Locate the cell with the specified text and output its [x, y] center coordinate. 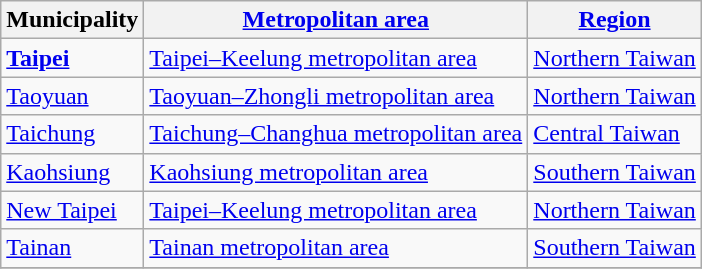
Central Taiwan [615, 134]
Taoyuan–Zhongli metropolitan area [336, 96]
Kaohsiung metropolitan area [336, 172]
New Taipei [72, 210]
Tainan metropolitan area [336, 248]
Kaohsiung [72, 172]
Region [615, 20]
Taichung [72, 134]
Taipei [72, 58]
Metropolitan area [336, 20]
Taoyuan [72, 96]
Taichung–Changhua metropolitan area [336, 134]
Tainan [72, 248]
Municipality [72, 20]
